Identify which cell holds the provided text, then report its (x, y) central coordinate. 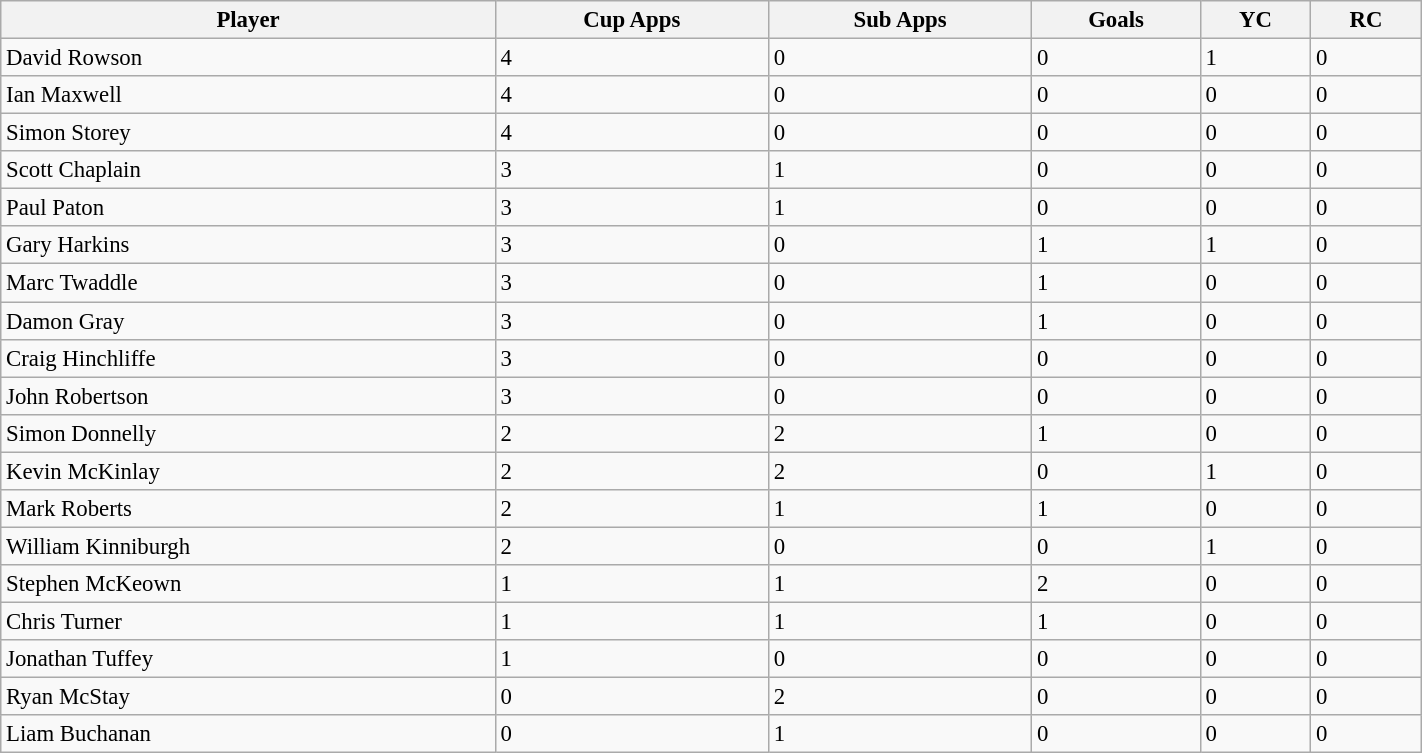
Liam Buchanan (248, 734)
Scott Chaplain (248, 170)
Jonathan Tuffey (248, 659)
Sub Apps (900, 20)
Simon Donnelly (248, 433)
Player (248, 20)
YC (1255, 20)
William Kinniburgh (248, 546)
Ian Maxwell (248, 95)
Goals (1116, 20)
Mark Roberts (248, 509)
Marc Twaddle (248, 283)
Craig Hinchliffe (248, 358)
Paul Paton (248, 208)
David Rowson (248, 58)
Chris Turner (248, 621)
John Robertson (248, 396)
Gary Harkins (248, 245)
Damon Gray (248, 321)
Stephen McKeown (248, 584)
Kevin McKinlay (248, 471)
Cup Apps (632, 20)
RC (1366, 20)
Simon Storey (248, 133)
Ryan McStay (248, 697)
